Capture the cell that displays the provided text and extract its (X, Y) central coordinate. 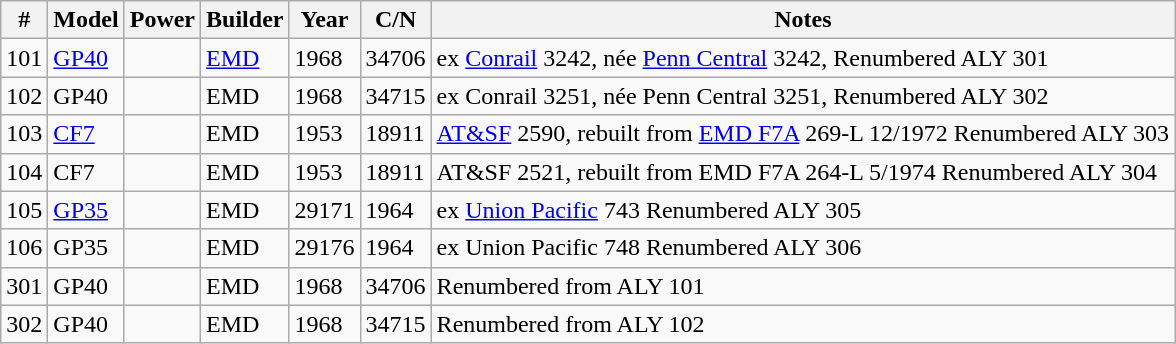
# (24, 20)
102 (24, 96)
101 (24, 58)
Year (324, 20)
ex Union Pacific 743 Renumbered ALY 305 (803, 210)
Renumbered from ALY 102 (803, 324)
103 (24, 134)
ex Conrail 3251, née Penn Central 3251, Renumbered ALY 302 (803, 96)
AT&SF 2521, rebuilt from EMD F7A 264-L 5/1974 Renumbered ALY 304 (803, 172)
104 (24, 172)
Notes (803, 20)
29171 (324, 210)
106 (24, 248)
C/N (396, 20)
Builder (245, 20)
29176 (324, 248)
AT&SF 2590, rebuilt from EMD F7A 269-L 12/1972 Renumbered ALY 303 (803, 134)
Model (86, 20)
Power (162, 20)
ex Union Pacific 748 Renumbered ALY 306 (803, 248)
ex Conrail 3242, née Penn Central 3242, Renumbered ALY 301 (803, 58)
301 (24, 286)
105 (24, 210)
302 (24, 324)
Renumbered from ALY 101 (803, 286)
